Find where the given text appears and provide that cell's center as (X, Y) coordinate. 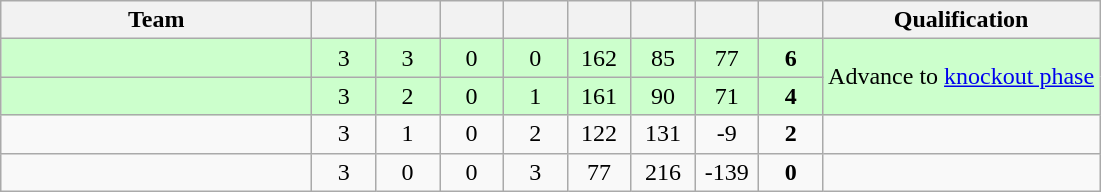
85 (663, 58)
Team (156, 20)
4 (791, 96)
161 (599, 96)
71 (727, 96)
-139 (727, 172)
Qualification (962, 20)
216 (663, 172)
131 (663, 134)
90 (663, 96)
122 (599, 134)
162 (599, 58)
6 (791, 58)
-9 (727, 134)
Advance to knockout phase (962, 77)
